Scan for the cell matching the given text and deliver its (x, y) coordinate at center. 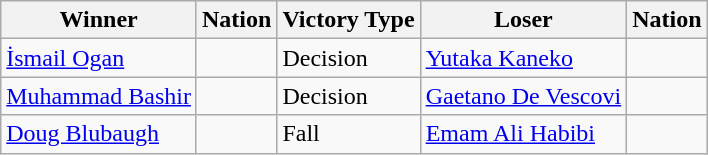
İsmail Ogan (99, 58)
Muhammad Bashir (99, 96)
Fall (348, 134)
Emam Ali Habibi (524, 134)
Victory Type (348, 20)
Doug Blubaugh (99, 134)
Gaetano De Vescovi (524, 96)
Yutaka Kaneko (524, 58)
Loser (524, 20)
Winner (99, 20)
